Scan for the cell matching the given text and deliver its [x, y] coordinate at center. 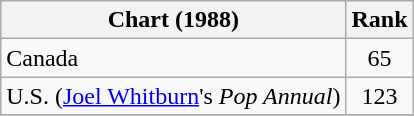
Canada [174, 58]
U.S. (Joel Whitburn's Pop Annual) [174, 96]
123 [380, 96]
Rank [380, 20]
Chart (1988) [174, 20]
65 [380, 58]
